Pinpoint the cell where the given text exists, returning its [X, Y] midpoint coordinate. 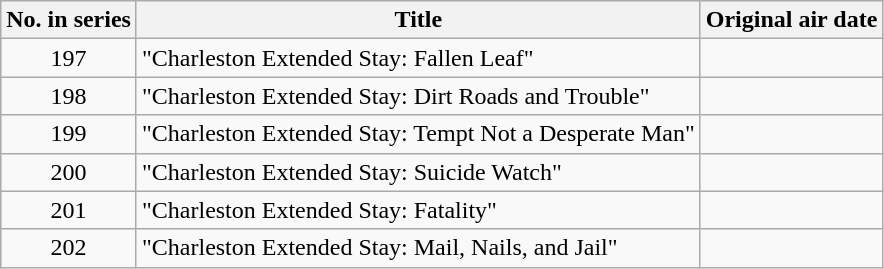
"Charleston Extended Stay: Fallen Leaf" [418, 58]
198 [69, 96]
"Charleston Extended Stay: Mail, Nails, and Jail" [418, 248]
Title [418, 20]
199 [69, 134]
201 [69, 210]
"Charleston Extended Stay: Fatality" [418, 210]
200 [69, 172]
197 [69, 58]
No. in series [69, 20]
202 [69, 248]
"Charleston Extended Stay: Dirt Roads and Trouble" [418, 96]
"Charleston Extended Stay: Tempt Not a Desperate Man" [418, 134]
"Charleston Extended Stay: Suicide Watch" [418, 172]
Original air date [792, 20]
